Scan for the cell matching the given text and deliver its (X, Y) coordinate at center. 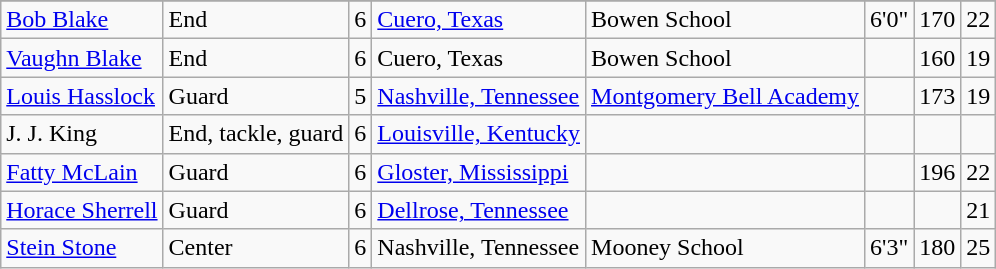
Bob Blake (82, 20)
170 (938, 20)
180 (938, 248)
6'0" (890, 20)
21 (978, 210)
Vaughn Blake (82, 58)
6'3" (890, 248)
Center (256, 248)
Montgomery Bell Academy (726, 96)
Fatty McLain (82, 172)
Dellrose, Tennessee (479, 210)
Stein Stone (82, 248)
Horace Sherrell (82, 210)
Louisville, Kentucky (479, 134)
Gloster, Mississippi (479, 172)
J. J. King (82, 134)
5 (360, 96)
End, tackle, guard (256, 134)
25 (978, 248)
160 (938, 58)
173 (938, 96)
Louis Hasslock (82, 96)
Mooney School (726, 248)
196 (938, 172)
